Identify which cell holds the provided text, then report its [X, Y] central coordinate. 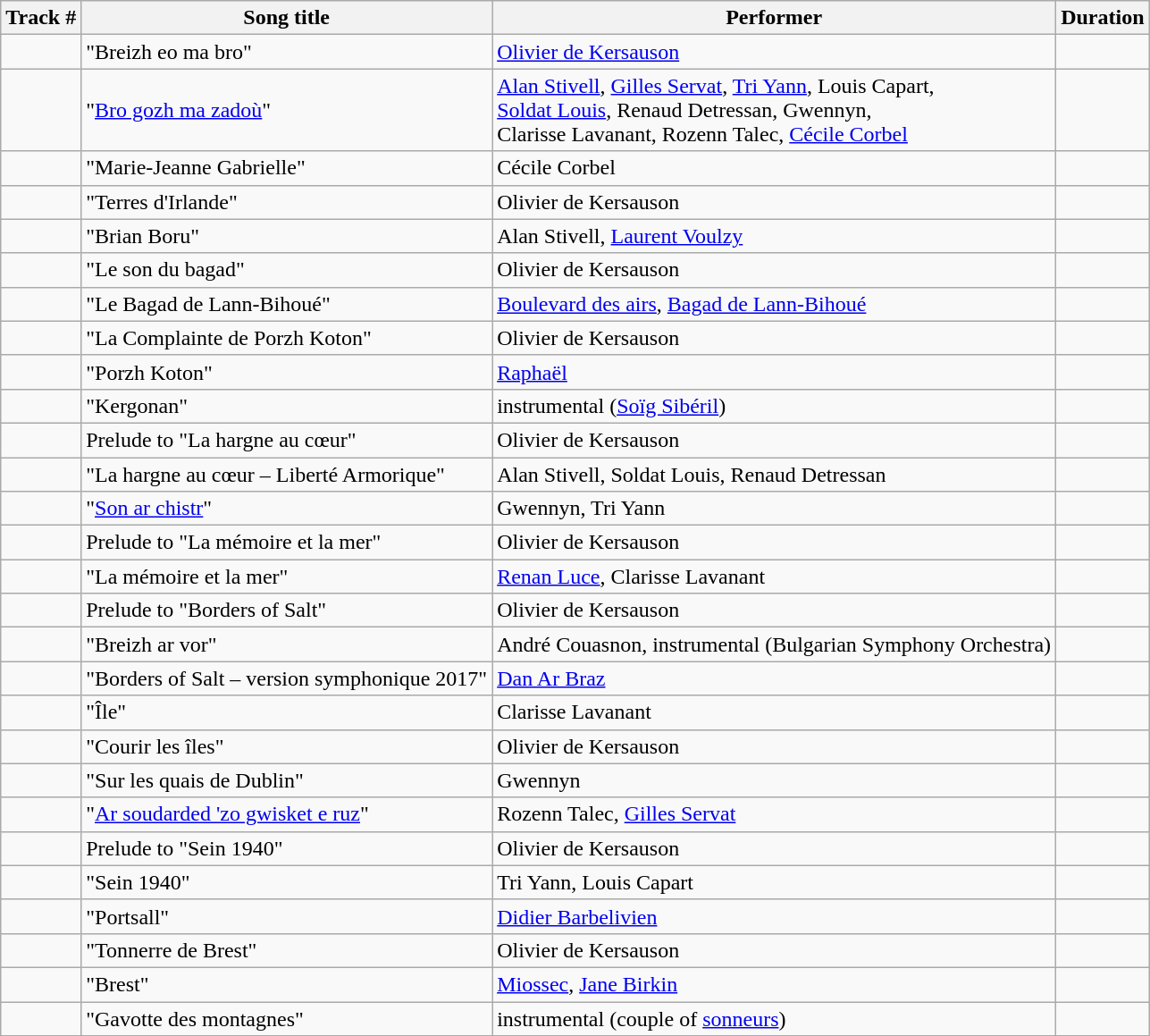
Gwennyn [774, 780]
"La hargne au cœur – Liberté Armorique" [287, 475]
Prelude to "La mémoire et la mer" [287, 543]
"Terres d'Irlande" [287, 202]
Alan Stivell, Laurent Voulzy [774, 236]
instrumental (couple of sonneurs) [774, 1018]
Duration [1103, 18]
"Marie-Jeanne Gabrielle" [287, 168]
"Gavotte des montagnes" [287, 1018]
"Brian Boru" [287, 236]
instrumental (Soïg Sibéril) [774, 406]
Song title [287, 18]
André Couasnon, instrumental (Bulgarian Symphony Orchestra) [774, 644]
"Son ar chistr" [287, 509]
"Breizh eo ma bro" [287, 52]
"Le Bagad de Lann-Bihoué" [287, 304]
Cécile Corbel [774, 168]
"Bro gozh ma zadoù" [287, 110]
"Ar soudarded 'zo gwisket e ruz" [287, 814]
"Sein 1940" [287, 882]
"Borders of Salt – version symphonique 2017" [287, 678]
"Courir les îles" [287, 746]
"Breizh ar vor" [287, 644]
Tri Yann, Louis Capart [774, 882]
"La mémoire et la mer" [287, 577]
"Portsall" [287, 916]
Performer [774, 18]
Gwennyn, Tri Yann [774, 509]
Track # [41, 18]
Renan Luce, Clarisse Lavanant [774, 577]
"Île" [287, 712]
"Tonnerre de Brest" [287, 950]
Dan Ar Braz [774, 678]
"La Complainte de Porzh Koton" [287, 338]
"Sur les quais de Dublin" [287, 780]
Raphaël [774, 372]
Prelude to "Borders of Salt" [287, 611]
Boulevard des airs, Bagad de Lann-Bihoué [774, 304]
"Porzh Koton" [287, 372]
Didier Barbelivien [774, 916]
Prelude to "La hargne au cœur" [287, 440]
Miossec, Jane Birkin [774, 984]
"Le son du bagad" [287, 270]
Rozenn Talec, Gilles Servat [774, 814]
"Kergonan" [287, 406]
Alan Stivell, Soldat Louis, Renaud Detressan [774, 475]
Prelude to "Sein 1940" [287, 848]
Alan Stivell, Gilles Servat, Tri Yann, Louis Capart,Soldat Louis, Renaud Detressan, Gwennyn,Clarisse Lavanant, Rozenn Talec, Cécile Corbel [774, 110]
Clarisse Lavanant [774, 712]
"Brest" [287, 984]
